Capture the cell that displays the provided text and extract its (x, y) central coordinate. 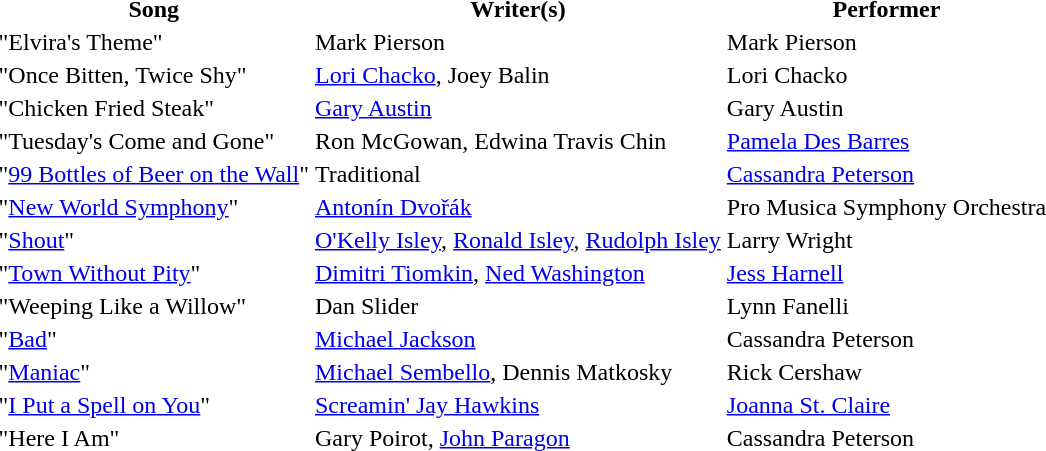
Michael Jackson (518, 339)
Lori Chacko, Joey Balin (518, 75)
Antonín Dvořák (518, 207)
Michael Sembello, Dennis Matkosky (518, 372)
Dan Slider (518, 306)
Dimitri Tiomkin, Ned Washington (518, 273)
Mark Pierson (518, 42)
Ron McGowan, Edwina Travis Chin (518, 141)
Gary Austin (518, 108)
O'Kelly Isley, Ronald Isley, Rudolph Isley (518, 240)
Traditional (518, 174)
Screamin' Jay Hawkins (518, 405)
